Locate the cell with the specified text and output its (x, y) center coordinate. 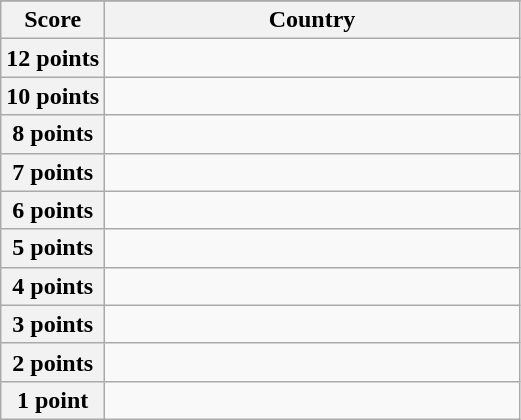
8 points (53, 134)
1 point (53, 400)
2 points (53, 362)
3 points (53, 324)
5 points (53, 248)
4 points (53, 286)
6 points (53, 210)
12 points (53, 58)
Score (53, 20)
Country (312, 20)
7 points (53, 172)
10 points (53, 96)
